Pinpoint the cell where the given text exists, returning its [x, y] midpoint coordinate. 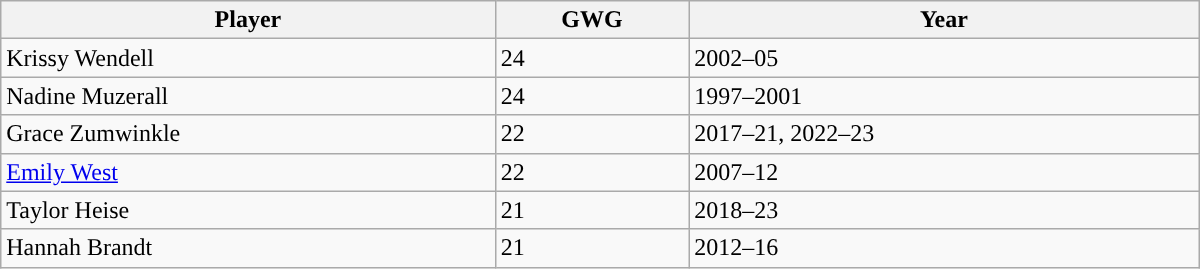
Player [248, 20]
GWG [592, 20]
2018–23 [944, 210]
1997–2001 [944, 96]
Taylor Heise [248, 210]
Nadine Muzerall [248, 96]
2002–05 [944, 58]
Emily West [248, 172]
Krissy Wendell [248, 58]
2017–21, 2022–23 [944, 134]
2007–12 [944, 172]
2012–16 [944, 248]
Hannah Brandt [248, 248]
Grace Zumwinkle [248, 134]
Year [944, 20]
